Output the [X, Y] coordinate of the center of the cell containing the given text.  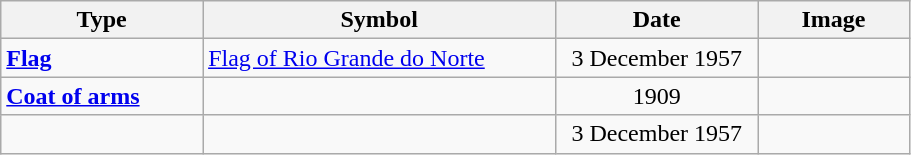
Symbol [380, 20]
Date [657, 20]
Flag [102, 58]
Coat of arms [102, 96]
Image [834, 20]
Type [102, 20]
Flag of Rio Grande do Norte [380, 58]
1909 [657, 96]
